Extract the [X, Y] coordinate from the center of the cell holding the provided text.  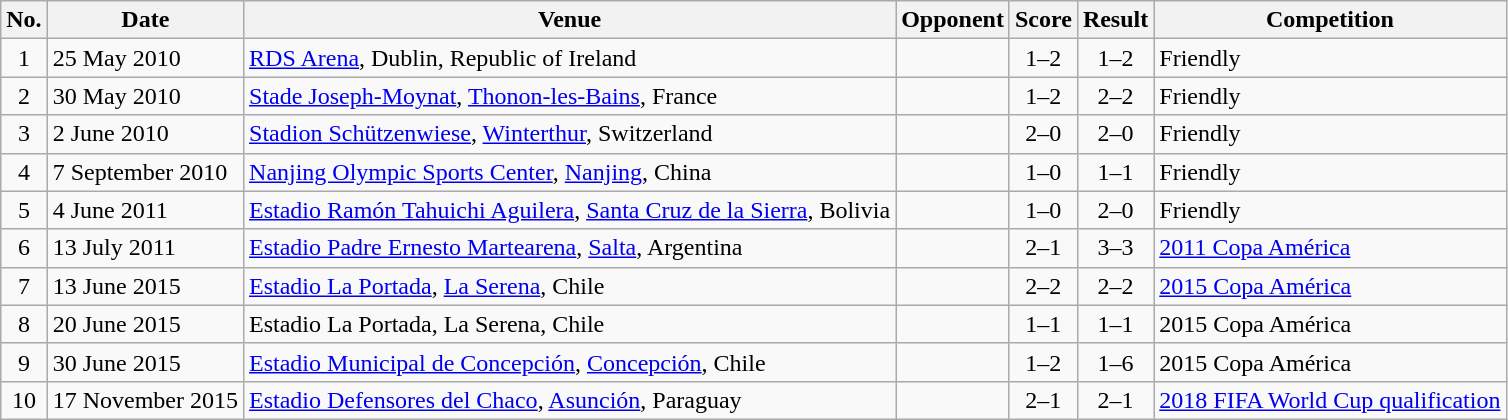
1–6 [1115, 362]
Estadio Ramón Tahuichi Aguilera, Santa Cruz de la Sierra, Bolivia [570, 210]
17 November 2015 [145, 400]
RDS Arena, Dublin, Republic of Ireland [570, 58]
Estadio Padre Ernesto Martearena, Salta, Argentina [570, 248]
5 [24, 210]
Score [1043, 20]
30 June 2015 [145, 362]
Competition [1330, 20]
4 June 2011 [145, 210]
25 May 2010 [145, 58]
20 June 2015 [145, 324]
Opponent [953, 20]
Stadion Schützenwiese, Winterthur, Switzerland [570, 134]
6 [24, 248]
Estadio Municipal de Concepción, Concepción, Chile [570, 362]
Result [1115, 20]
8 [24, 324]
2 [24, 96]
9 [24, 362]
Estadio Defensores del Chaco, Asunción, Paraguay [570, 400]
Stade Joseph-Moynat, Thonon-les-Bains, France [570, 96]
4 [24, 172]
7 September 2010 [145, 172]
Venue [570, 20]
1 [24, 58]
2011 Copa América [1330, 248]
13 June 2015 [145, 286]
13 July 2011 [145, 248]
7 [24, 286]
No. [24, 20]
Nanjing Olympic Sports Center, Nanjing, China [570, 172]
2 June 2010 [145, 134]
30 May 2010 [145, 96]
Date [145, 20]
2018 FIFA World Cup qualification [1330, 400]
3 [24, 134]
3–3 [1115, 248]
10 [24, 400]
